Capture the cell that displays the provided text and extract its (x, y) central coordinate. 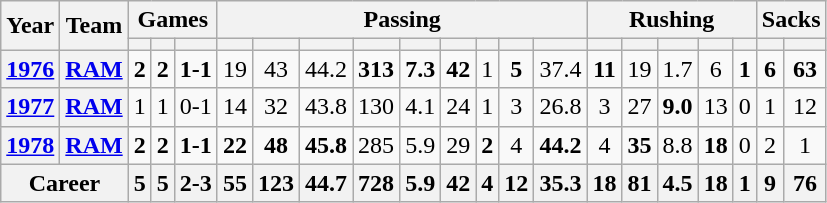
32 (276, 107)
43.8 (326, 107)
4.1 (420, 107)
1977 (30, 107)
728 (376, 183)
9.0 (678, 107)
Team (94, 26)
Year (30, 26)
48 (276, 145)
1.7 (678, 69)
76 (805, 183)
29 (458, 145)
1978 (30, 145)
22 (234, 145)
313 (376, 69)
7.3 (420, 69)
123 (276, 183)
55 (234, 183)
24 (458, 107)
44.7 (326, 183)
1976 (30, 69)
Rushing (672, 20)
45.8 (326, 145)
35.3 (560, 183)
Passing (402, 20)
Career (64, 183)
81 (640, 183)
4.5 (678, 183)
37.4 (560, 69)
285 (376, 145)
9 (770, 183)
Sacks (791, 20)
43 (276, 69)
11 (604, 69)
63 (805, 69)
13 (716, 107)
130 (376, 107)
14 (234, 107)
26.8 (560, 107)
8.8 (678, 145)
2-3 (196, 183)
27 (640, 107)
Games (172, 20)
35 (640, 145)
0-1 (196, 107)
